Pinpoint the cell where the given text exists, returning its (X, Y) midpoint coordinate. 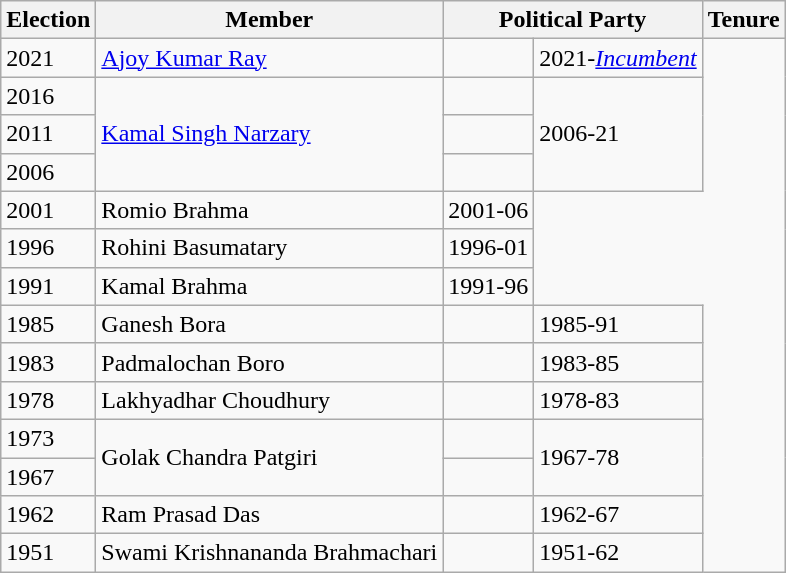
Kamal Brahma (270, 286)
2011 (48, 134)
2021-Incumbent (618, 58)
Ganesh Bora (270, 324)
Member (270, 20)
Kamal Singh Narzary (270, 134)
1962-67 (618, 515)
1978-83 (618, 400)
Golak Chandra Patgiri (270, 457)
1978 (48, 400)
Swami Krishnananda Brahmachari (270, 553)
1991-96 (488, 286)
Political Party (572, 20)
1967-78 (618, 457)
Romio Brahma (270, 210)
1991 (48, 286)
2006-21 (618, 134)
1962 (48, 515)
1996-01 (488, 248)
1951-62 (618, 553)
Padmalochan Boro (270, 362)
1973 (48, 438)
1967 (48, 477)
2016 (48, 96)
Rohini Basumatary (270, 248)
2021 (48, 58)
2001-06 (488, 210)
1951 (48, 553)
1996 (48, 248)
1983-85 (618, 362)
Election (48, 20)
2006 (48, 172)
Ajoy Kumar Ray (270, 58)
Lakhyadhar Choudhury (270, 400)
1985-91 (618, 324)
Tenure (744, 20)
Ram Prasad Das (270, 515)
1983 (48, 362)
1985 (48, 324)
2001 (48, 210)
